Identify which cell holds the provided text, then report its [X, Y] central coordinate. 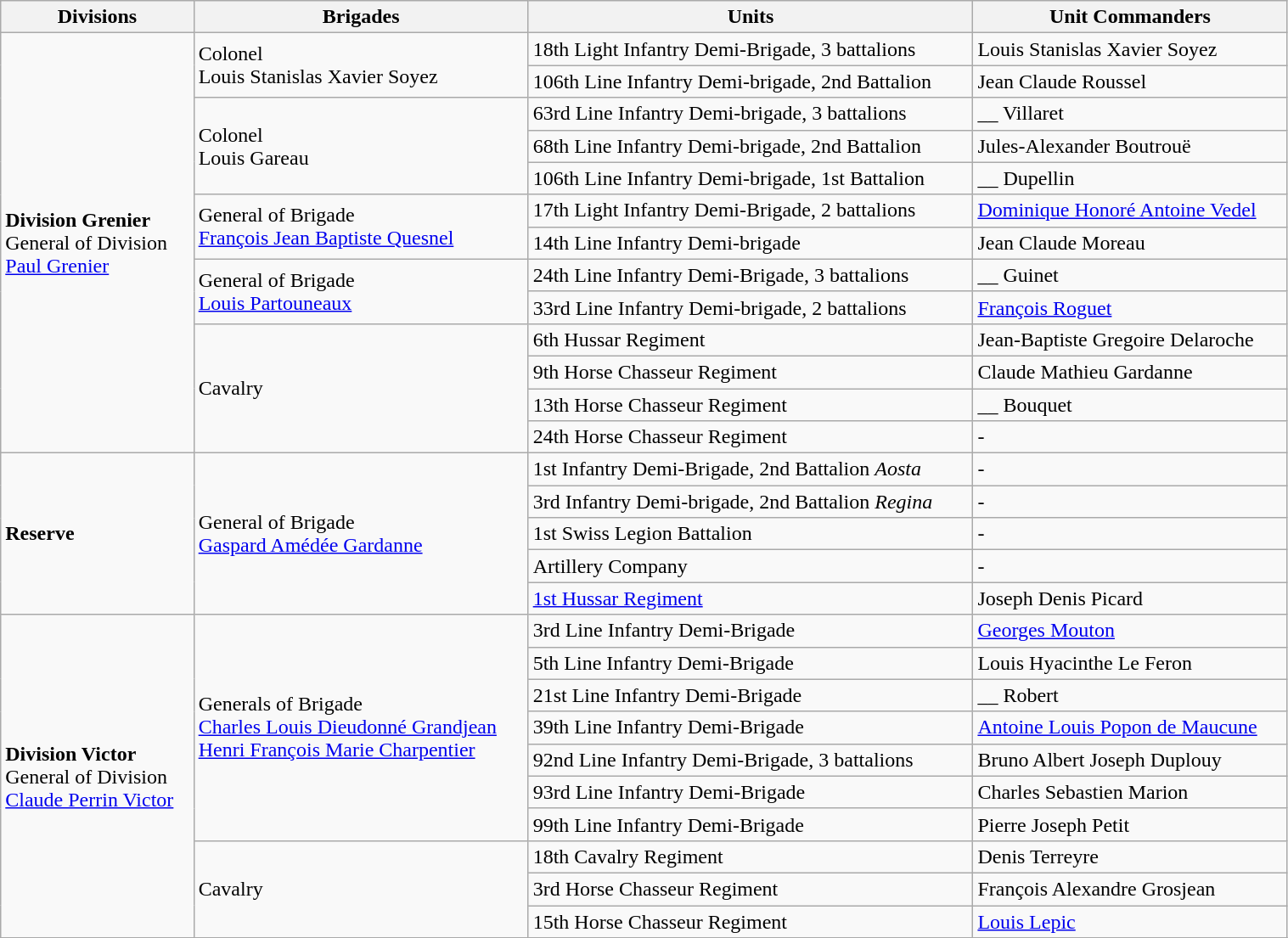
__ Robert [1130, 695]
Division GrenierGeneral of DivisionPaul Grenier [97, 243]
__ Guinet [1130, 275]
24th Horse Chasseur Regiment [751, 437]
__ Villaret [1130, 114]
Division VictorGeneral of DivisionClaude Perrin Victor [97, 776]
Jules-Alexander Boutrouë [1130, 146]
6th Hussar Regiment [751, 340]
106th Line Infantry Demi-brigade, 1st Battalion [751, 178]
General of BrigadeFrançois Jean Baptiste Quesnel [361, 227]
1st Swiss Legion Battalion [751, 534]
Jean Claude Roussel [1130, 81]
Louis Stanislas Xavier Soyez [1130, 49]
9th Horse Chasseur Regiment [751, 372]
Georges Mouton [1130, 631]
5th Line Infantry Demi-Brigade [751, 663]
63rd Line Infantry Demi-brigade, 3 battalions [751, 114]
Pierre Joseph Petit [1130, 824]
Dominique Honoré Antoine Vedel [1130, 211]
Denis Terreyre [1130, 857]
3rd Infantry Demi-brigade, 2nd Battalion Regina [751, 502]
Joseph Denis Picard [1130, 598]
Claude Mathieu Gardanne [1130, 372]
21st Line Infantry Demi-Brigade [751, 695]
ColonelLouis Stanislas Xavier Soyez [361, 65]
Generals of BrigadeCharles Louis Dieudonné GrandjeanHenri François Marie Charpentier [361, 727]
68th Line Infantry Demi-brigade, 2nd Battalion [751, 146]
Louis Lepic [1130, 921]
15th Horse Chasseur Regiment [751, 921]
Louis Hyacinthe Le Feron [1130, 663]
Charles Sebastien Marion [1130, 792]
1st Hussar Regiment [751, 598]
General of BrigadeLouis Partouneaux [361, 291]
Artillery Company [751, 566]
18th Cavalry Regiment [751, 857]
39th Line Infantry Demi-Brigade [751, 727]
Jean Claude Moreau [1130, 243]
14th Line Infantry Demi-brigade [751, 243]
93rd Line Infantry Demi-Brigade [751, 792]
18th Light Infantry Demi-Brigade, 3 battalions [751, 49]
Jean-Baptiste Gregoire Delaroche [1130, 340]
__ Bouquet [1130, 405]
Reserve [97, 534]
99th Line Infantry Demi-Brigade [751, 824]
13th Horse Chasseur Regiment [751, 405]
17th Light Infantry Demi-Brigade, 2 battalions [751, 211]
106th Line Infantry Demi-brigade, 2nd Battalion [751, 81]
ColonelLouis Gareau [361, 146]
92nd Line Infantry Demi-Brigade, 3 battalions [751, 760]
Divisions [97, 17]
François Alexandre Grosjean [1130, 889]
Units [751, 17]
Brigades [361, 17]
__ Dupellin [1130, 178]
General of BrigadeGaspard Amédée Gardanne [361, 534]
Unit Commanders [1130, 17]
24th Line Infantry Demi-Brigade, 3 battalions [751, 275]
François Roguet [1130, 307]
3rd Line Infantry Demi-Brigade [751, 631]
Bruno Albert Joseph Duplouy [1130, 760]
33rd Line Infantry Demi-brigade, 2 battalions [751, 307]
Antoine Louis Popon de Maucune [1130, 727]
3rd Horse Chasseur Regiment [751, 889]
1st Infantry Demi-Brigade, 2nd Battalion Aosta [751, 469]
